Locate the cell with the specified text and output its (X, Y) center coordinate. 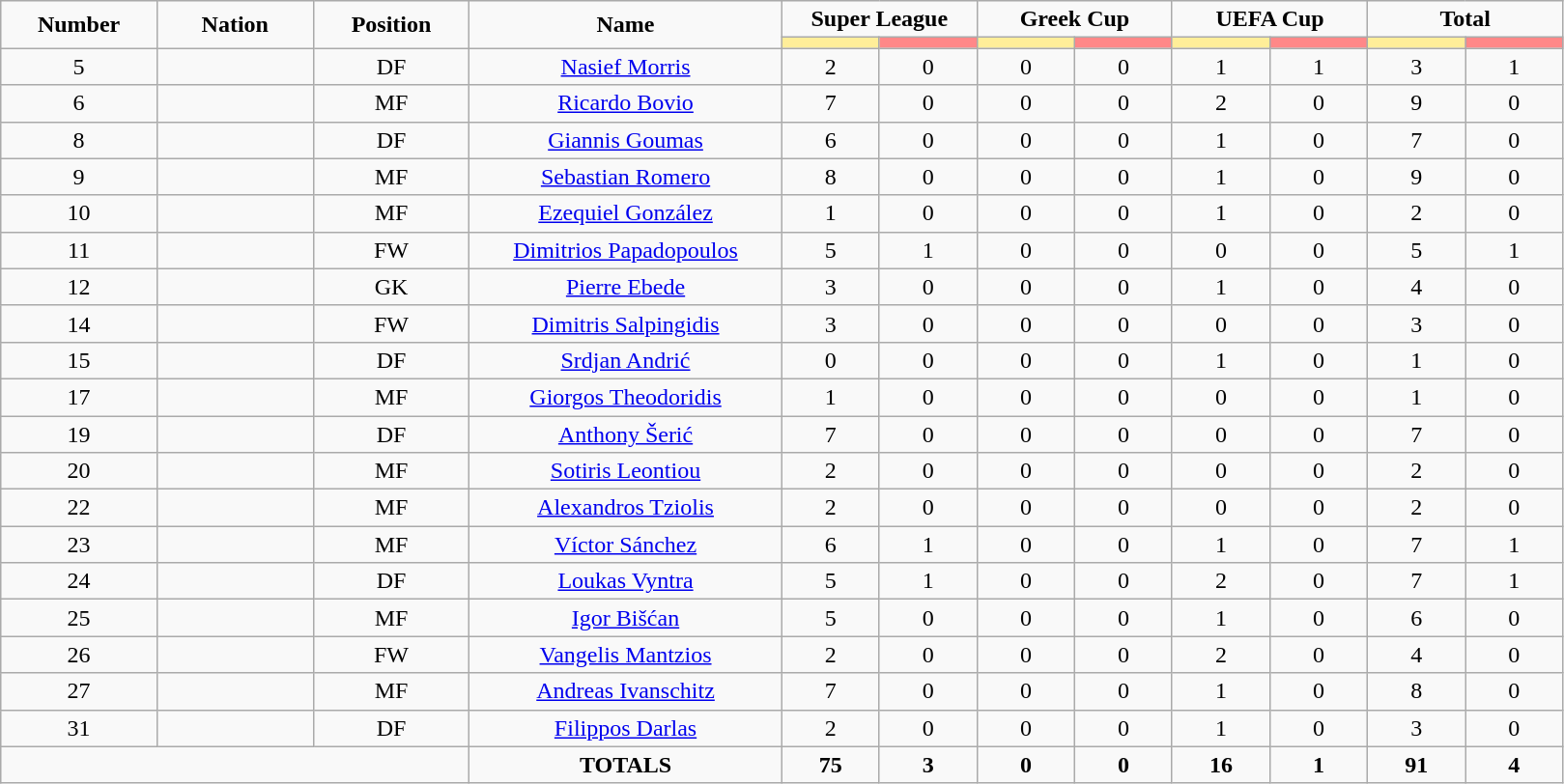
Dimitris Salpingidis (626, 323)
22 (79, 508)
12 (79, 287)
25 (79, 618)
Víctor Sánchez (626, 545)
75 (831, 765)
Filippos Darlas (626, 728)
Dimitrios Papadopoulos (626, 250)
Anthony Šerić (626, 434)
Pierre Ebede (626, 287)
Super League (879, 19)
Number (79, 25)
Sotiris Leontiou (626, 471)
Giannis Goumas (626, 140)
17 (79, 397)
UEFA Cup (1269, 19)
Loukas Vyntra (626, 581)
Total (1465, 19)
Igor Bišćan (626, 618)
19 (79, 434)
23 (79, 545)
26 (79, 655)
15 (79, 360)
11 (79, 250)
91 (1416, 765)
Giorgos Theodoridis (626, 397)
Sebastian Romero (626, 177)
27 (79, 691)
Alexandros Tziolis (626, 508)
Nation (235, 25)
Greek Cup (1074, 19)
GK (391, 287)
Ezequiel González (626, 213)
Srdjan Andrić (626, 360)
20 (79, 471)
14 (79, 323)
Position (391, 25)
24 (79, 581)
31 (79, 728)
Vangelis Mantzios (626, 655)
Name (626, 25)
10 (79, 213)
TOTALS (626, 765)
16 (1221, 765)
Ricardo Bovio (626, 103)
Andreas Ivanschitz (626, 691)
Nasief Morris (626, 67)
